Return [x, y] of the center of cell containing provided text 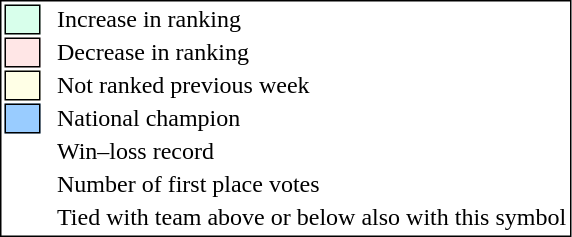
Number of first place votes [312, 185]
Not ranked previous week [312, 85]
National champion [312, 119]
Win–loss record [312, 151]
Decrease in ranking [312, 53]
Tied with team above or below also with this symbol [312, 217]
Increase in ranking [312, 19]
